Search for the cell housing the specified text and yield its (X, Y) center coordinate. 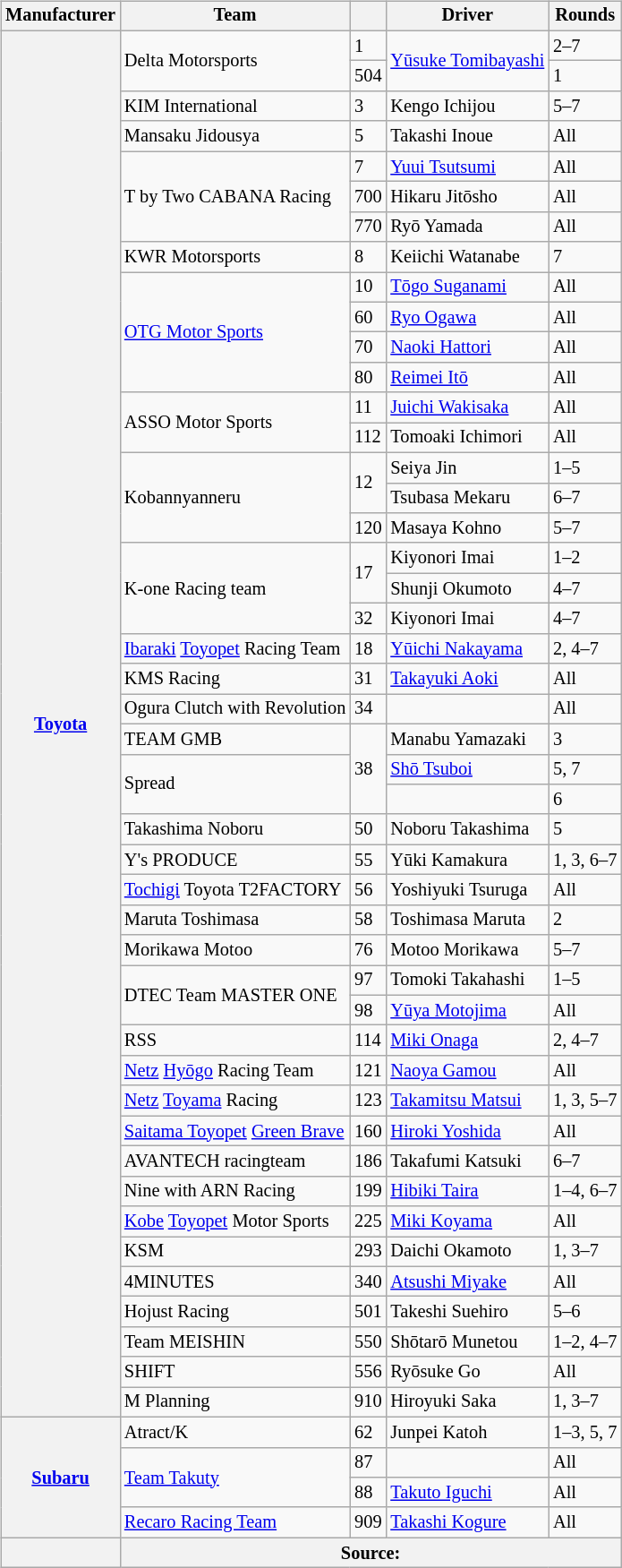
Takafumi Katsuki (467, 1161)
Atsushi Miyake (467, 1281)
Team MEISHIN (234, 1342)
17 (368, 573)
Subaru (61, 1478)
Netz Toyama Racing (234, 1101)
10 (368, 287)
Takashi Inoue (467, 136)
88 (368, 1493)
DTEC Team MASTER ONE (234, 996)
Yuui Tsutsumi (467, 167)
55 (368, 860)
4MINUTES (234, 1281)
Driver (467, 16)
Shō Tsuboi (467, 769)
38 (368, 768)
12 (368, 482)
Noboru Takashima (467, 829)
62 (368, 1432)
Tochigi Toyota T2FACTORY (234, 890)
76 (368, 950)
18 (368, 648)
SHIFT (234, 1372)
1, 3, 6–7 (585, 860)
Hiroyuki Saka (467, 1402)
909 (368, 1522)
121 (368, 1071)
1–2, 4–7 (585, 1342)
50 (368, 829)
6 (585, 800)
TEAM GMB (234, 739)
70 (368, 347)
114 (368, 1041)
120 (368, 528)
Ryōsuke Go (467, 1372)
Hiroki Yoshida (467, 1131)
Manufacturer (61, 16)
11 (368, 407)
87 (368, 1462)
Delta Motorsports (234, 61)
Takeshi Suehiro (467, 1312)
OTG Motor Sports (234, 333)
Miki Koyama (467, 1221)
Junpei Katoh (467, 1432)
KMS Racing (234, 679)
1–3, 5, 7 (585, 1432)
Yūichi Nakayama (467, 648)
K-one Racing team (234, 587)
Takashima Noboru (234, 829)
501 (368, 1312)
Tsubasa Mekaru (467, 498)
Saitama Toyopet Green Brave (234, 1131)
Morikawa Motoo (234, 950)
Shōtarō Munetou (467, 1342)
Takamitsu Matsui (467, 1101)
KWR Motorsports (234, 257)
Maruta Toshimasa (234, 920)
Recaro Racing Team (234, 1522)
ASSO Motor Sports (234, 423)
112 (368, 438)
910 (368, 1402)
5, 7 (585, 769)
225 (368, 1221)
56 (368, 890)
Reimei Itō (467, 378)
Hojust Racing (234, 1312)
Hikaru Jitōsho (467, 197)
Nine with ARN Racing (234, 1191)
32 (368, 619)
Naoya Gamou (467, 1071)
340 (368, 1281)
60 (368, 317)
Toshimasa Maruta (467, 920)
Kengo Ichijou (467, 107)
Motoo Morikawa (467, 950)
Team (234, 16)
80 (368, 378)
123 (368, 1101)
186 (368, 1161)
Yūsuke Tomibayashi (467, 61)
1–2 (585, 558)
Juichi Wakisaka (467, 407)
Takayuki Aoki (467, 679)
98 (368, 1010)
Kobannyanneru (234, 498)
Shunji Okumoto (467, 588)
Yoshiyuki Tsuruga (467, 890)
34 (368, 709)
Keiichi Watanabe (467, 257)
Daichi Okamoto (467, 1252)
Source: (371, 1553)
31 (368, 679)
556 (368, 1372)
AVANTECH racingteam (234, 1161)
97 (368, 981)
58 (368, 920)
8 (368, 257)
KSM (234, 1252)
Manabu Yamazaki (467, 739)
KIM International (234, 107)
1–4, 6–7 (585, 1191)
293 (368, 1252)
5–6 (585, 1312)
Tomoaki Ichimori (467, 438)
Tomoki Takahashi (467, 981)
Toyota (61, 724)
504 (368, 76)
770 (368, 227)
Naoki Hattori (467, 347)
Team Takuty (234, 1478)
Ryō Yamada (467, 227)
M Planning (234, 1402)
Yūya Motojima (467, 1010)
Atract/K (234, 1432)
RSS (234, 1041)
Mansaku Jidousya (234, 136)
Hibiki Taira (467, 1191)
Ibaraki Toyopet Racing Team (234, 648)
Masaya Kohno (467, 528)
700 (368, 197)
160 (368, 1131)
Spread (234, 784)
Netz Hyōgo Racing Team (234, 1071)
199 (368, 1191)
Ryo Ogawa (467, 317)
Ogura Clutch with Revolution (234, 709)
Takuto Iguchi (467, 1493)
2 (585, 920)
Y's PRODUCE (234, 860)
Miki Onaga (467, 1041)
Takashi Kogure (467, 1522)
2–7 (585, 46)
Seiya Jin (467, 467)
Kobe Toyopet Motor Sports (234, 1221)
Tōgo Suganami (467, 287)
T by Two CABANA Racing (234, 197)
550 (368, 1342)
Yūki Kamakura (467, 860)
Rounds (585, 16)
1, 3, 5–7 (585, 1101)
